Detect which cell encompasses the target text, then output its [X, Y] center coordinate. 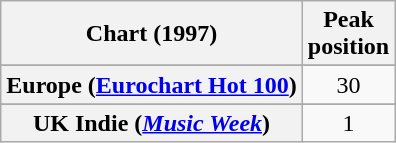
Europe (Eurochart Hot 100) [152, 85]
1 [348, 123]
Peakposition [348, 34]
30 [348, 85]
UK Indie (Music Week) [152, 123]
Chart (1997) [152, 34]
